Capture the cell that displays the provided text and extract its (X, Y) central coordinate. 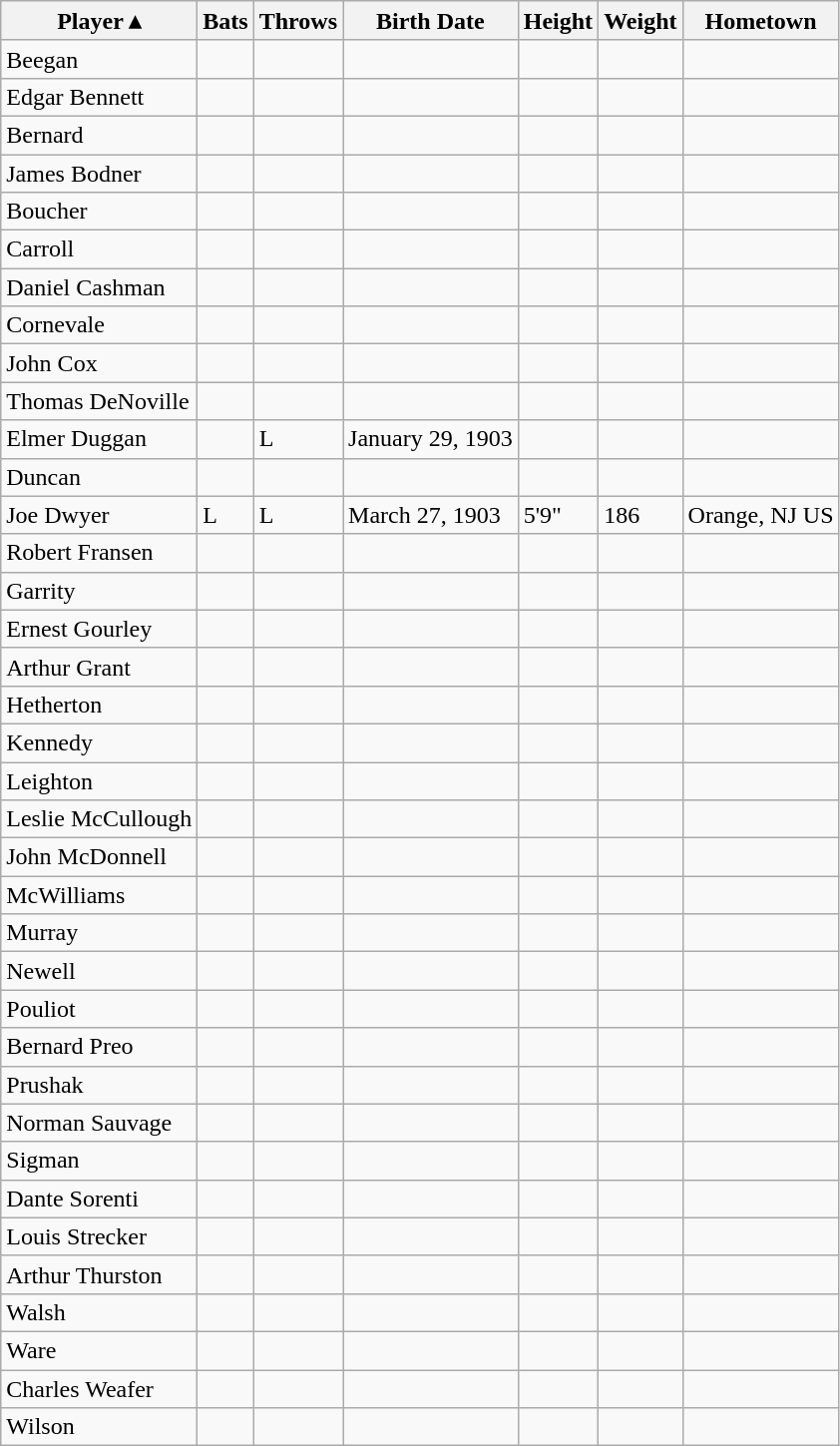
Edgar Bennett (100, 97)
Ware (100, 1350)
Charles Weafer (100, 1388)
Orange, NJ US (760, 515)
Birth Date (431, 21)
Dante Sorenti (100, 1199)
Weight (640, 21)
Robert Fransen (100, 553)
Boucher (100, 212)
Bernard (100, 135)
Beegan (100, 59)
January 29, 1903 (431, 439)
Bernard Preo (100, 1047)
Kennedy (100, 742)
Bats (225, 21)
Sigman (100, 1161)
Thomas DeNoville (100, 401)
March 27, 1903 (431, 515)
Murray (100, 933)
Carroll (100, 249)
James Bodner (100, 173)
Hetherton (100, 705)
Walsh (100, 1312)
McWilliams (100, 895)
Louis Strecker (100, 1236)
Wilson (100, 1427)
Newell (100, 971)
Garrity (100, 591)
Leighton (100, 781)
Player ▴ (100, 21)
186 (640, 515)
Arthur Thurston (100, 1274)
Elmer Duggan (100, 439)
Hometown (760, 21)
Ernest Gourley (100, 629)
Norman Sauvage (100, 1123)
Arthur Grant (100, 667)
Pouliot (100, 1009)
5'9" (558, 515)
Leslie McCullough (100, 819)
Height (558, 21)
Daniel Cashman (100, 287)
John Cox (100, 363)
John McDonnell (100, 857)
Duncan (100, 477)
Joe Dwyer (100, 515)
Throws (297, 21)
Cornevale (100, 325)
Prushak (100, 1085)
